Capture the cell that displays the provided text and extract its (x, y) central coordinate. 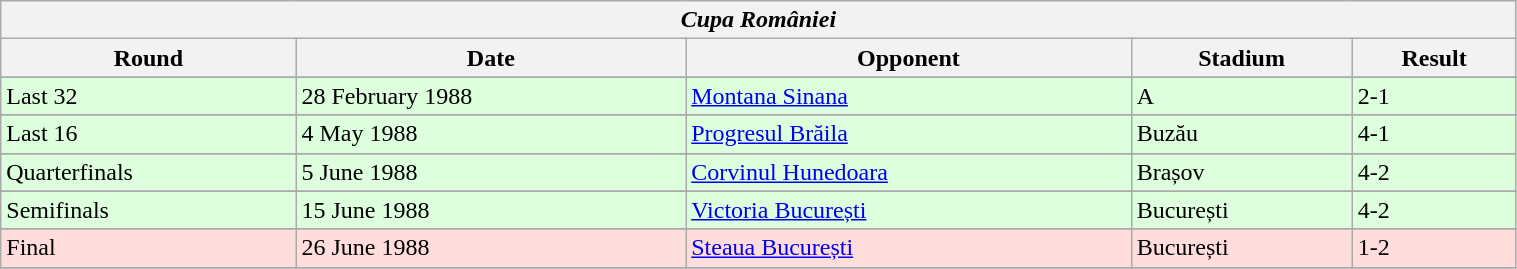
Last 16 (148, 134)
4-1 (1434, 134)
A (1242, 96)
Round (148, 58)
28 February 1988 (491, 96)
Steaua București (908, 248)
Result (1434, 58)
Corvinul Hunedoara (908, 172)
Brașov (1242, 172)
Cupa României (758, 20)
Progresul Brăila (908, 134)
Date (491, 58)
15 June 1988 (491, 210)
Victoria București (908, 210)
Stadium (1242, 58)
Quarterfinals (148, 172)
4 May 1988 (491, 134)
Montana Sinana (908, 96)
Semifinals (148, 210)
Final (148, 248)
2-1 (1434, 96)
26 June 1988 (491, 248)
5 June 1988 (491, 172)
Last 32 (148, 96)
1-2 (1434, 248)
Opponent (908, 58)
Buzău (1242, 134)
